Provide the (X, Y) coordinate of the cell's center where the given text is located.  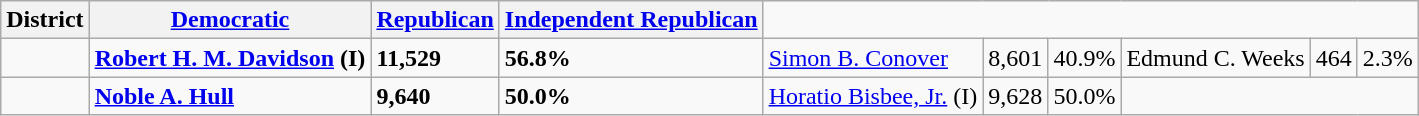
Independent Republican (631, 20)
56.8% (631, 58)
8,601 (1016, 58)
Democratic (230, 20)
9,640 (435, 96)
11,529 (435, 58)
Horatio Bisbee, Jr. (I) (873, 96)
Republican (435, 20)
Robert H. M. Davidson (I) (230, 58)
2.3% (1388, 58)
40.9% (1084, 58)
464 (1334, 58)
District (45, 20)
Edmund C. Weeks (1216, 58)
Simon B. Conover (873, 58)
Noble A. Hull (230, 96)
9,628 (1016, 96)
